Capture the cell that displays the provided text and extract its [x, y] central coordinate. 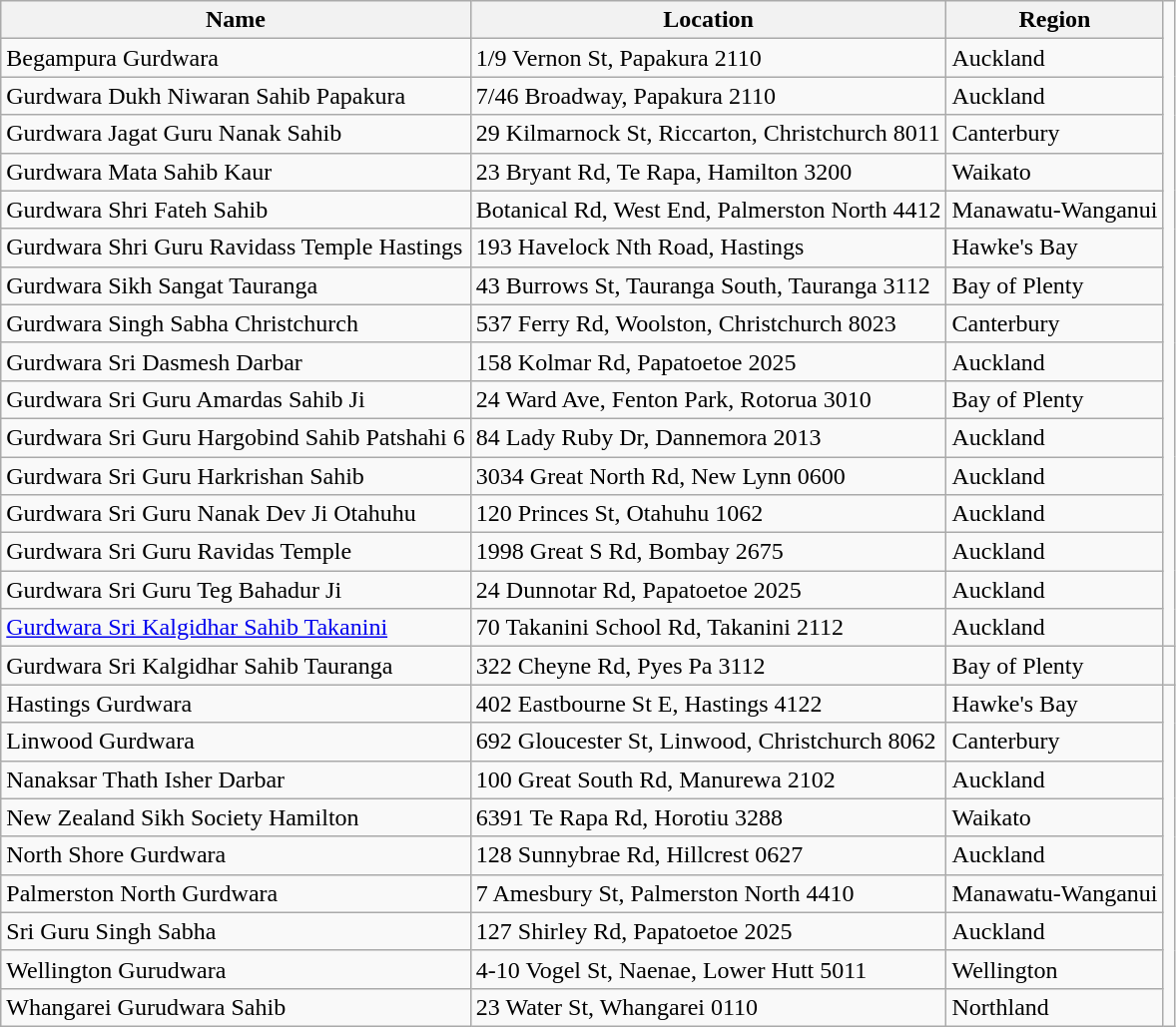
Gurdwara Sri Guru Harkrishan Sahib [236, 476]
North Shore Gurdwara [236, 855]
Nanaksar Thath Isher Darbar [236, 779]
100 Great South Rd, Manurewa 2102 [709, 779]
Wellington [1054, 969]
Gurdwara Jagat Guru Nanak Sahib [236, 134]
1998 Great S Rd, Bombay 2675 [709, 552]
Northland [1054, 1007]
Linwood Gurdwara [236, 742]
43 Burrows St, Tauranga South, Tauranga 3112 [709, 285]
Gurdwara Sri Kalgidhar Sahib Tauranga [236, 666]
Gurdwara Dukh Niwaran Sahib Papakura [236, 96]
Gurdwara Sikh Sangat Tauranga [236, 285]
Palmerston North Gurdwara [236, 893]
Gurdwara Sri Guru Ravidas Temple [236, 552]
Begampura Gurdwara [236, 58]
322 Cheyne Rd, Pyes Pa 3112 [709, 666]
29 Kilmarnock St, Riccarton, Christchurch 8011 [709, 134]
Gurdwara Shri Fateh Sahib [236, 210]
Hastings Gurdwara [236, 704]
24 Ward Ave, Fenton Park, Rotorua 3010 [709, 399]
Sri Guru Singh Sabha [236, 931]
Whangarei Gurudwara Sahib [236, 1007]
692 Gloucester St, Linwood, Christchurch 8062 [709, 742]
Gurdwara Sri Dasmesh Darbar [236, 361]
128 Sunnybrae Rd, Hillcrest 0627 [709, 855]
6391 Te Rapa Rd, Horotiu 3288 [709, 817]
193 Havelock Nth Road, Hastings [709, 248]
127 Shirley Rd, Papatoetoe 2025 [709, 931]
Gurdwara Mata Sahib Kaur [236, 172]
Gurdwara Sri Guru Teg Bahadur Ji [236, 590]
New Zealand Sikh Society Hamilton [236, 817]
Name [236, 20]
7 Amesbury St, Palmerston North 4410 [709, 893]
158 Kolmar Rd, Papatoetoe 2025 [709, 361]
Wellington Gurudwara [236, 969]
Gurdwara Sri Kalgidhar Sahib Takanini [236, 628]
Gurdwara Shri Guru Ravidass Temple Hastings [236, 248]
537 Ferry Rd, Woolston, Christchurch 8023 [709, 323]
84 Lady Ruby Dr, Dannemora 2013 [709, 437]
1/9 Vernon St, Papakura 2110 [709, 58]
23 Bryant Rd, Te Rapa, Hamilton 3200 [709, 172]
Gurdwara Sri Guru Amardas Sahib Ji [236, 399]
Location [709, 20]
Botanical Rd, West End, Palmerston North 4412 [709, 210]
3034 Great North Rd, New Lynn 0600 [709, 476]
23 Water St, Whangarei 0110 [709, 1007]
Gurdwara Sri Guru Hargobind Sahib Patshahi 6 [236, 437]
Gurdwara Singh Sabha Christchurch [236, 323]
7/46 Broadway, Papakura 2110 [709, 96]
Region [1054, 20]
120 Princes St, Otahuhu 1062 [709, 514]
402 Eastbourne St E, Hastings 4122 [709, 704]
24 Dunnotar Rd, Papatoetoe 2025 [709, 590]
4-10 Vogel St, Naenae, Lower Hutt 5011 [709, 969]
70 Takanini School Rd, Takanini 2112 [709, 628]
Gurdwara Sri Guru Nanak Dev Ji Otahuhu [236, 514]
